Scan for the cell matching the given text and deliver its (X, Y) coordinate at center. 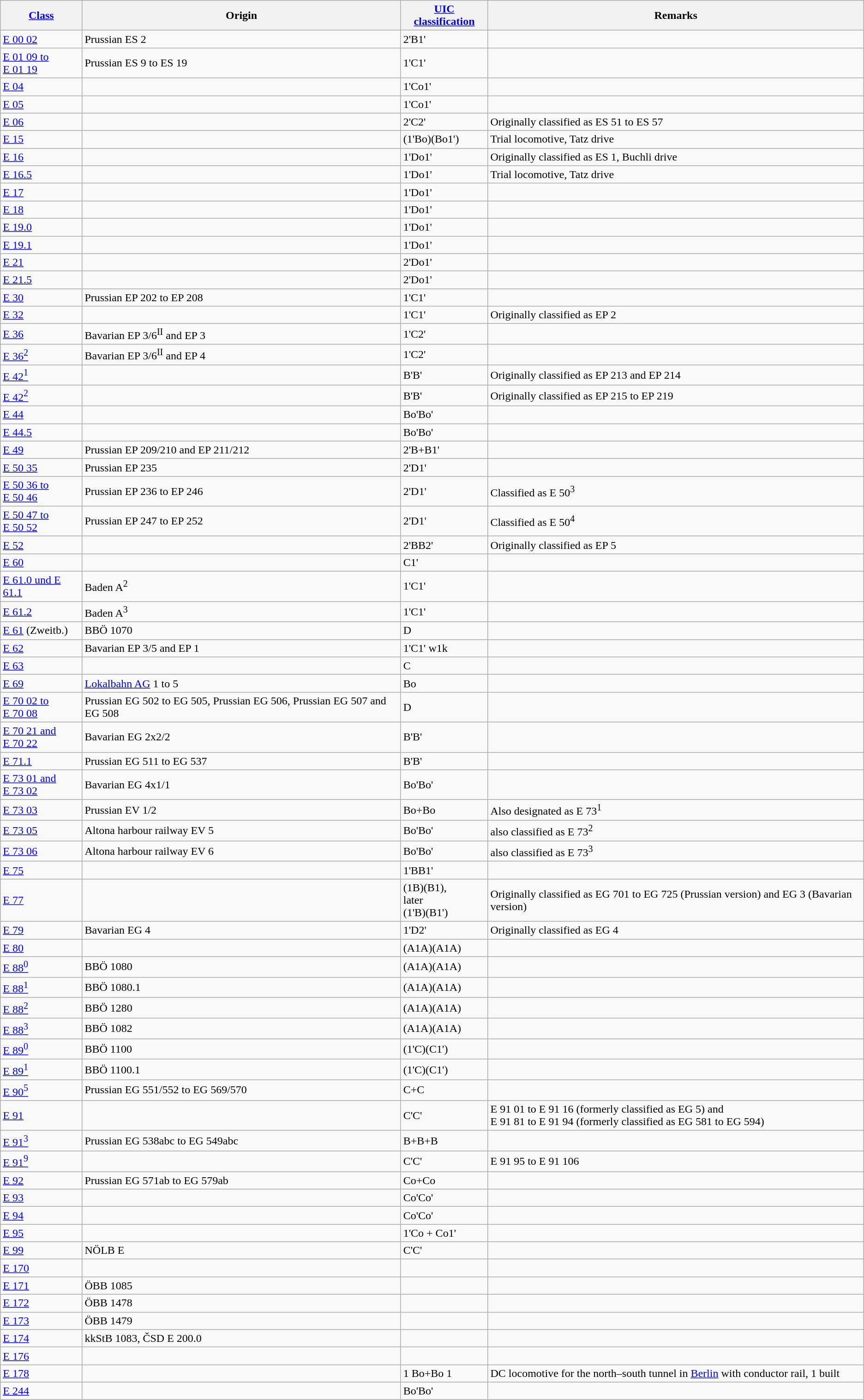
E 99 (42, 1251)
E 91 (42, 1115)
E 172 (42, 1303)
E 69 (42, 683)
ÖBB 1478 (241, 1303)
Co+Co (444, 1180)
E 21 (42, 262)
Prussian EP 202 to EP 208 (241, 298)
Classified as E 504 (676, 521)
E 32 (42, 315)
BBÖ 1082 (241, 1029)
C+C (444, 1090)
E 49 (42, 450)
(1B)(B1), later (1'B)(B1') (444, 900)
E 50 36 to E 50 46 (42, 491)
E 91 95 to E 91 106 (676, 1162)
E 919 (42, 1162)
also classified as E 732 (676, 830)
BBÖ 1280 (241, 1008)
E 173 (42, 1321)
E 421 (42, 375)
E 44 (42, 415)
E 91 01 to E 91 16 (formerly classified as EG 5) and E 91 81 to E 91 94 (formerly classified as EG 581 to EG 594) (676, 1115)
Originally classified as EP 213 and EP 214 (676, 375)
E 63 (42, 666)
Prussian ES 9 to ES 19 (241, 63)
Prussian EV 1/2 (241, 810)
E 44.5 (42, 432)
C1' (444, 562)
E 171 (42, 1286)
E 19.1 (42, 245)
E 21.5 (42, 280)
E 80 (42, 948)
E 890 (42, 1049)
B+B+B (444, 1141)
E 93 (42, 1198)
E 19.0 (42, 227)
Bavarian EP 3/5 and EP 1 (241, 648)
Also designated as E 731 (676, 810)
E 00 02 (42, 39)
E 73 06 (42, 852)
Originally classified as EP 5 (676, 545)
Originally classified as EP 215 to EP 219 (676, 396)
Prussian EG 511 to EG 537 (241, 761)
Prussian EG 571ab to EG 579ab (241, 1180)
E 16.5 (42, 174)
Lokalbahn AG 1 to 5 (241, 683)
E 61.0 und E 61.1 (42, 587)
E 73 01 and E 73 02 (42, 785)
Altona harbour railway EV 5 (241, 830)
E 422 (42, 396)
Prussian EP 247 to EP 252 (241, 521)
E 883 (42, 1029)
E 94 (42, 1215)
E 244 (42, 1391)
E 61.2 (42, 612)
2'C2' (444, 122)
E 30 (42, 298)
Prussian EG 502 to EG 505, Prussian EG 506, Prussian EG 507 and EG 508 (241, 707)
DC locomotive for the north–south tunnel in Berlin with conductor rail, 1 built (676, 1373)
E 15 (42, 139)
E 17 (42, 192)
E 62 (42, 648)
also classified as E 733 (676, 852)
Originally classified as ES 1, Buchli drive (676, 157)
E 52 (42, 545)
1'BB1' (444, 870)
2'BB2' (444, 545)
1'C1' w1k (444, 648)
E 95 (42, 1233)
E 362 (42, 354)
Originally classified as EG 4 (676, 930)
E 50 35 (42, 467)
E 01 09 to E 01 19 (42, 63)
BBÖ 1070 (241, 631)
E 92 (42, 1180)
Remarks (676, 16)
E 73 05 (42, 830)
E 170 (42, 1268)
Bavarian EP 3/6II and EP 4 (241, 354)
E 913 (42, 1141)
E 73 03 (42, 810)
E 71.1 (42, 761)
Baden A2 (241, 587)
E 891 (42, 1069)
E 70 21 and E 70 22 (42, 737)
NÖLB E (241, 1251)
E 882 (42, 1008)
C (444, 666)
Originally classified as EP 2 (676, 315)
E 05 (42, 104)
E 881 (42, 987)
Prussian EG 538abc to EG 549abc (241, 1141)
BBÖ 1100 (241, 1049)
Prussian ES 2 (241, 39)
ÖBB 1479 (241, 1321)
E 75 (42, 870)
1 Bo+Bo 1 (444, 1373)
E 36 (42, 334)
E 178 (42, 1373)
E 06 (42, 122)
E 70 02 to E 70 08 (42, 707)
ÖBB 1085 (241, 1286)
1'Co + Co1' (444, 1233)
Bavarian EG 2x2/2 (241, 737)
E 60 (42, 562)
Baden A3 (241, 612)
Class (42, 16)
E 50 47 to E 50 52 (42, 521)
BBÖ 1080 (241, 967)
BBÖ 1080.1 (241, 987)
E 880 (42, 967)
E 16 (42, 157)
Prussian EP 236 to EP 246 (241, 491)
UIC classification (444, 16)
Originally classified as ES 51 to ES 57 (676, 122)
Bavarian EP 3/6II and EP 3 (241, 334)
Prussian EP 235 (241, 467)
2'B+B1' (444, 450)
(1'Bo)(Bo1') (444, 139)
E 174 (42, 1338)
E 04 (42, 87)
Prussian EG 551/552 to EG 569/570 (241, 1090)
E 905 (42, 1090)
Prussian EP 209/210 and EP 211/212 (241, 450)
2'B1' (444, 39)
Bo+Bo (444, 810)
Originally classified as EG 701 to EG 725 (Prussian version) and EG 3 (Bavarian version) (676, 900)
E 77 (42, 900)
E 61 (Zweitb.) (42, 631)
kkStB 1083, ČSD E 200.0 (241, 1338)
Bavarian EG 4 (241, 930)
E 18 (42, 209)
Classified as E 503 (676, 491)
Origin (241, 16)
BBÖ 1100.1 (241, 1069)
E 79 (42, 930)
Bo (444, 683)
Altona harbour railway EV 6 (241, 852)
Bavarian EG 4x1/1 (241, 785)
1'D2' (444, 930)
E 176 (42, 1356)
